Extract the [x, y] coordinate from the center of the cell holding the provided text.  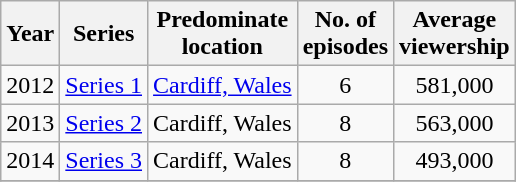
563,000 [455, 123]
Predominatelocation [223, 34]
Year [30, 34]
No. ofepisodes [345, 34]
Series 1 [104, 85]
2014 [30, 161]
Series [104, 34]
Averageviewership [455, 34]
Series 3 [104, 161]
2012 [30, 85]
493,000 [455, 161]
2013 [30, 123]
Series 2 [104, 123]
6 [345, 85]
581,000 [455, 85]
